From the cell containing the given text, extract its center point as (X, Y) coordinate. 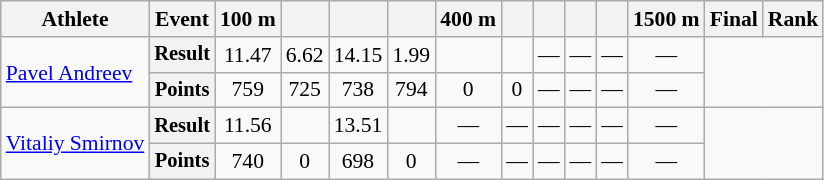
725 (305, 90)
400 m (468, 19)
740 (248, 162)
13.51 (358, 126)
Final (734, 19)
1500 m (666, 19)
Event (182, 19)
6.62 (305, 55)
759 (248, 90)
Rank (794, 19)
11.56 (248, 126)
794 (411, 90)
11.47 (248, 55)
Athlete (76, 19)
738 (358, 90)
1.99 (411, 55)
Pavel Andreev (76, 72)
698 (358, 162)
Vitaliy Smirnov (76, 144)
100 m (248, 19)
14.15 (358, 55)
